Detect which cell encompasses the target text, then output its [X, Y] center coordinate. 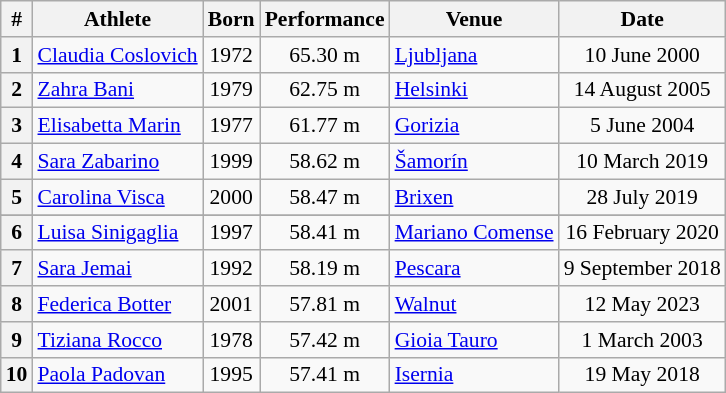
1 March 2003 [642, 340]
1977 [232, 126]
Venue [474, 19]
8 [17, 304]
Luisa Sinigaglia [117, 233]
61.77 m [325, 126]
Born [232, 19]
Carolina Visca [117, 197]
Šamorín [474, 162]
Date [642, 19]
Helsinki [474, 90]
16 February 2020 [642, 233]
Athlete [117, 19]
Paola Padovan [117, 375]
Zahra Bani [117, 90]
Gioia Tauro [474, 340]
10 March 2019 [642, 162]
1999 [232, 162]
1997 [232, 233]
57.42 m [325, 340]
1 [17, 55]
58.19 m [325, 269]
12 May 2023 [642, 304]
5 [17, 197]
Gorizia [474, 126]
9 [17, 340]
1978 [232, 340]
3 [17, 126]
28 July 2019 [642, 197]
Ljubljana [474, 55]
Federica Botter [117, 304]
1992 [232, 269]
10 [17, 375]
Tiziana Rocco [117, 340]
Performance [325, 19]
Sara Jemai [117, 269]
2 [17, 90]
7 [17, 269]
57.81 m [325, 304]
1995 [232, 375]
62.75 m [325, 90]
Pescara [474, 269]
14 August 2005 [642, 90]
6 [17, 233]
Sara Zabarino [117, 162]
4 [17, 162]
1979 [232, 90]
10 June 2000 [642, 55]
5 June 2004 [642, 126]
9 September 2018 [642, 269]
Brixen [474, 197]
57.41 m [325, 375]
58.62 m [325, 162]
# [17, 19]
2001 [232, 304]
58.47 m [325, 197]
19 May 2018 [642, 375]
1972 [232, 55]
58.41 m [325, 233]
65.30 m [325, 55]
Isernia [474, 375]
Mariano Comense [474, 233]
Walnut [474, 304]
Elisabetta Marin [117, 126]
2000 [232, 197]
Claudia Coslovich [117, 55]
